Locate the cell with the specified text and output its [X, Y] center coordinate. 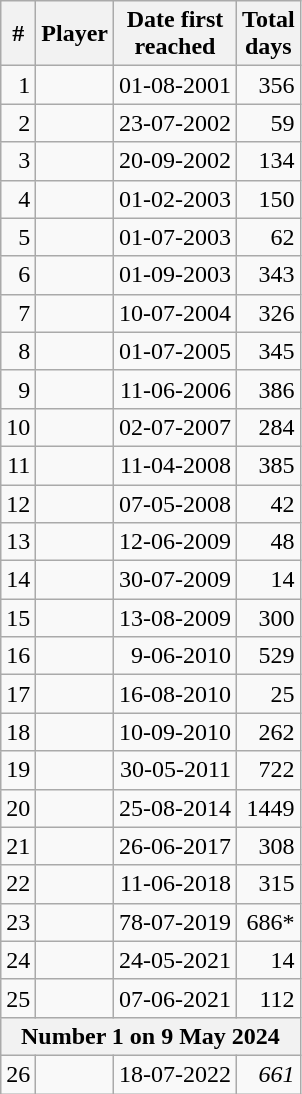
62 [269, 237]
Totaldays [269, 34]
6 [18, 275]
22 [18, 884]
326 [269, 313]
7 [18, 313]
30-07-2009 [176, 580]
2 [18, 123]
Date firstreached [176, 34]
18 [18, 732]
25-08-2014 [176, 808]
343 [269, 275]
18-07-2022 [176, 1074]
07-05-2008 [176, 503]
12 [18, 503]
17 [18, 694]
12-06-2009 [176, 542]
23-07-2002 [176, 123]
10-07-2004 [176, 313]
1449 [269, 808]
01-02-2003 [176, 199]
19 [18, 770]
23 [18, 922]
300 [269, 618]
722 [269, 770]
26 [18, 1074]
42 [269, 503]
11-04-2008 [176, 465]
8 [18, 351]
345 [269, 351]
78-07-2019 [176, 922]
661 [269, 1074]
10 [18, 427]
112 [269, 998]
01-09-2003 [176, 275]
24-05-2021 [176, 960]
284 [269, 427]
21 [18, 846]
Player [75, 34]
9 [18, 389]
308 [269, 846]
4 [18, 199]
02-07-2007 [176, 427]
01-08-2001 [176, 85]
Number 1 on 9 May 2024 [150, 1036]
01-07-2005 [176, 351]
01-07-2003 [176, 237]
1 [18, 85]
134 [269, 161]
315 [269, 884]
30-05-2011 [176, 770]
9-06-2010 [176, 656]
356 [269, 85]
150 [269, 199]
07-06-2021 [176, 998]
386 [269, 389]
5 [18, 237]
20-09-2002 [176, 161]
10-09-2010 [176, 732]
385 [269, 465]
59 [269, 123]
16 [18, 656]
11-06-2018 [176, 884]
3 [18, 161]
20 [18, 808]
13-08-2009 [176, 618]
13 [18, 542]
26-06-2017 [176, 846]
686* [269, 922]
# [18, 34]
529 [269, 656]
11-06-2006 [176, 389]
15 [18, 618]
11 [18, 465]
48 [269, 542]
24 [18, 960]
262 [269, 732]
16-08-2010 [176, 694]
